Search for the cell housing the specified text and yield its [x, y] center coordinate. 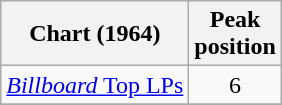
Billboard Top LPs [95, 85]
Chart (1964) [95, 34]
6 [235, 85]
Peakposition [235, 34]
